Determine the [X, Y] coordinate at the center of the cell enclosing the given text.  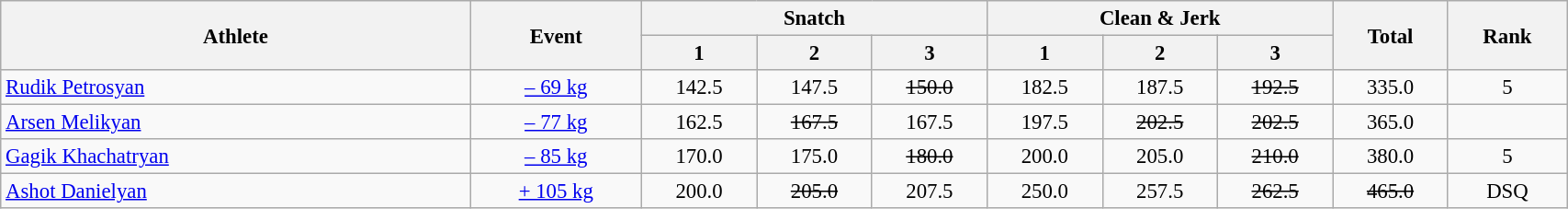
465.0 [1391, 192]
150.0 [930, 87]
– 77 kg [556, 122]
Event [556, 35]
Gagik Khachatryan [235, 157]
207.5 [930, 192]
162.5 [698, 122]
– 85 kg [556, 157]
210.0 [1275, 157]
250.0 [1045, 192]
262.5 [1275, 192]
257.5 [1159, 192]
Rudik Petrosyan [235, 87]
Clean & Jerk [1160, 18]
Total [1391, 35]
Arsen Melikyan [235, 122]
– 69 kg [556, 87]
175.0 [814, 157]
DSQ [1506, 192]
335.0 [1391, 87]
187.5 [1159, 87]
Athlete [235, 35]
147.5 [814, 87]
197.5 [1045, 122]
Rank [1506, 35]
180.0 [930, 157]
365.0 [1391, 122]
192.5 [1275, 87]
170.0 [698, 157]
Snatch [814, 18]
142.5 [698, 87]
+ 105 kg [556, 192]
380.0 [1391, 157]
Ashot Danielyan [235, 192]
182.5 [1045, 87]
